Output the (X, Y) coordinate of the center of the cell containing the given text.  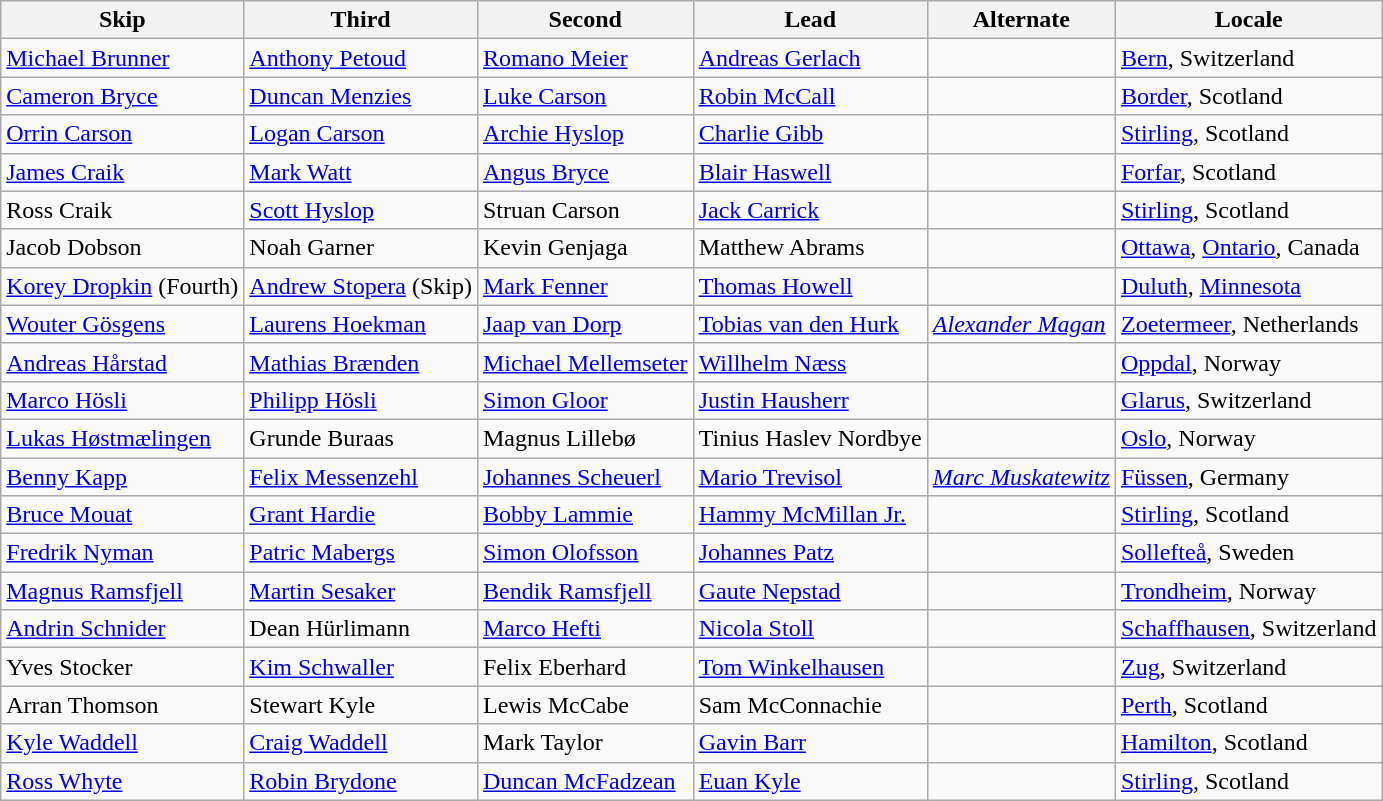
Bendik Ramsfjell (585, 591)
Magnus Ramsfjell (122, 591)
Mathias Brænden (361, 362)
Luke Carson (585, 96)
Orrin Carson (122, 134)
Gavin Barr (810, 743)
Bruce Mouat (122, 515)
Blair Haswell (810, 172)
Cameron Bryce (122, 96)
Michael Mellemseter (585, 362)
Forfar, Scotland (1248, 172)
Stewart Kyle (361, 705)
Euan Kyle (810, 781)
Ottawa, Ontario, Canada (1248, 248)
Lead (810, 20)
Thomas Howell (810, 286)
Philipp Hösli (361, 400)
Locale (1248, 20)
Matthew Abrams (810, 248)
Felix Messenzehl (361, 477)
Johannes Patz (810, 553)
Border, Scotland (1248, 96)
Marco Hefti (585, 629)
Tinius Haslev Nordbye (810, 438)
Gaute Nepstad (810, 591)
Hamilton, Scotland (1248, 743)
Jacob Dobson (122, 248)
Andrin Schnider (122, 629)
Michael Brunner (122, 58)
Perth, Scotland (1248, 705)
Logan Carson (361, 134)
Mario Trevisol (810, 477)
Robin McCall (810, 96)
Kim Schwaller (361, 667)
Dean Hürlimann (361, 629)
Duncan McFadzean (585, 781)
Kevin Genjaga (585, 248)
Sam McConnachie (810, 705)
Mark Fenner (585, 286)
Ross Whyte (122, 781)
Mark Taylor (585, 743)
Schaffhausen, Switzerland (1248, 629)
Grunde Buraas (361, 438)
Zoetermeer, Netherlands (1248, 324)
Laurens Hoekman (361, 324)
Korey Dropkin (Fourth) (122, 286)
Jaap van Dorp (585, 324)
Tom Winkelhausen (810, 667)
Third (361, 20)
Martin Sesaker (361, 591)
Anthony Petoud (361, 58)
Jack Carrick (810, 210)
Justin Hausherr (810, 400)
Duncan Menzies (361, 96)
Marco Hösli (122, 400)
Trondheim, Norway (1248, 591)
Bern, Switzerland (1248, 58)
Lukas Høstmælingen (122, 438)
Struan Carson (585, 210)
Sollefteå, Sweden (1248, 553)
Andreas Hårstad (122, 362)
Oslo, Norway (1248, 438)
Magnus Lillebø (585, 438)
Lewis McCabe (585, 705)
James Craik (122, 172)
Robin Brydone (361, 781)
Patric Mabergs (361, 553)
Zug, Switzerland (1248, 667)
Grant Hardie (361, 515)
Arran Thomson (122, 705)
Wouter Gösgens (122, 324)
Simon Gloor (585, 400)
Füssen, Germany (1248, 477)
Scott Hyslop (361, 210)
Andrew Stopera (Skip) (361, 286)
Second (585, 20)
Skip (122, 20)
Alexander Magan (1021, 324)
Duluth, Minnesota (1248, 286)
Ross Craik (122, 210)
Noah Garner (361, 248)
Yves Stocker (122, 667)
Johannes Scheuerl (585, 477)
Mark Watt (361, 172)
Felix Eberhard (585, 667)
Fredrik Nyman (122, 553)
Nicola Stoll (810, 629)
Simon Olofsson (585, 553)
Andreas Gerlach (810, 58)
Marc Muskatewitz (1021, 477)
Hammy McMillan Jr. (810, 515)
Alternate (1021, 20)
Kyle Waddell (122, 743)
Tobias van den Hurk (810, 324)
Willhelm Næss (810, 362)
Charlie Gibb (810, 134)
Bobby Lammie (585, 515)
Romano Meier (585, 58)
Benny Kapp (122, 477)
Craig Waddell (361, 743)
Angus Bryce (585, 172)
Archie Hyslop (585, 134)
Oppdal, Norway (1248, 362)
Glarus, Switzerland (1248, 400)
